Identify which cell holds the provided text, then report its (x, y) central coordinate. 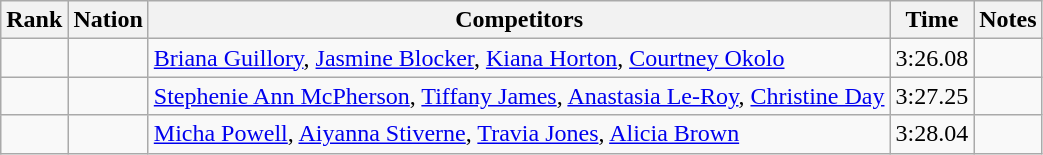
3:28.04 (932, 134)
3:26.08 (932, 58)
Briana Guillory, Jasmine Blocker, Kiana Horton, Courtney Okolo (519, 58)
Time (932, 20)
Micha Powell, Aiyanna Stiverne, Travia Jones, Alicia Brown (519, 134)
Stephenie Ann McPherson, Tiffany James, Anastasia Le-Roy, Christine Day (519, 96)
Notes (1008, 20)
3:27.25 (932, 96)
Nation (108, 20)
Competitors (519, 20)
Rank (34, 20)
